Determine the (X, Y) coordinate at the center of the cell enclosing the given text.  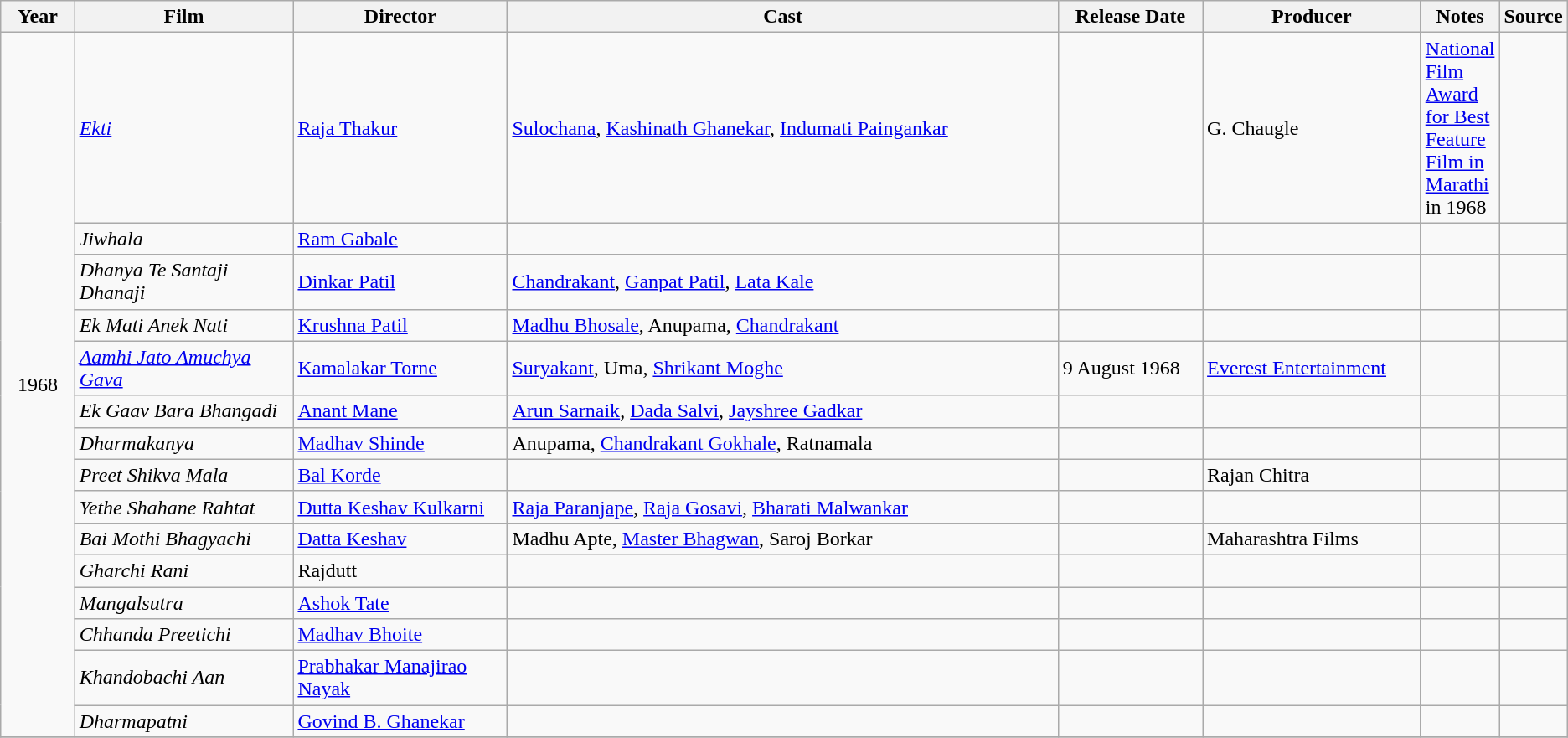
Cast (782, 17)
Anupama, Chandrakant Gokhale, Ratnamala (782, 443)
Everest Entertainment (1312, 369)
Khandobachi Aan (184, 679)
Prabhakar Manajirao Nayak (400, 679)
Rajan Chitra (1312, 475)
Notes (1460, 17)
Mangalsutra (184, 602)
G. Chaugle (1312, 127)
Ek Mati Anek Nati (184, 325)
Dharmakanya (184, 443)
Anant Mane (400, 411)
Krushna Patil (400, 325)
Preet Shikva Mala (184, 475)
Govind B. Ghanekar (400, 721)
Gharchi Rani (184, 570)
1968 (38, 385)
Madhu Bhosale, Anupama, Chandrakant (782, 325)
Madhav Bhoite (400, 635)
Dinkar Patil (400, 281)
Suryakant, Uma, Shrikant Moghe (782, 369)
Maharashtra Films (1312, 539)
Year (38, 17)
Source (1533, 17)
Ekti (184, 127)
Yethe Shahane Rahtat (184, 507)
Film (184, 17)
Dharmapatni (184, 721)
Arun Sarnaik, Dada Salvi, Jayshree Gadkar (782, 411)
Release Date (1130, 17)
Datta Keshav (400, 539)
Bai Mothi Bhagyachi (184, 539)
Bal Korde (400, 475)
Aamhi Jato Amuchya Gava (184, 369)
Producer (1312, 17)
Dutta Keshav Kulkarni (400, 507)
National Film Award for Best Feature Film in Marathi in 1968 (1460, 127)
Madhav Shinde (400, 443)
Ashok Tate (400, 602)
Madhu Apte, Master Bhagwan, Saroj Borkar (782, 539)
Rajdutt (400, 570)
Kamalakar Torne (400, 369)
9 August 1968 (1130, 369)
Ek Gaav Bara Bhangadi (184, 411)
Chhanda Preetichi (184, 635)
Director (400, 17)
Raja Thakur (400, 127)
Jiwhala (184, 239)
Raja Paranjape, Raja Gosavi, Bharati Malwankar (782, 507)
Sulochana, Kashinath Ghanekar, Indumati Paingankar (782, 127)
Ram Gabale (400, 239)
Chandrakant, Ganpat Patil, Lata Kale (782, 281)
Dhanya Te Santaji Dhanaji (184, 281)
